Find where the given text appears and provide that cell's center as (X, Y) coordinate. 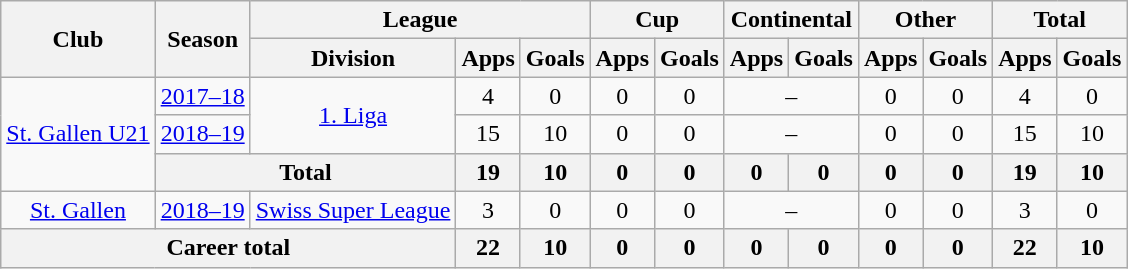
League (420, 20)
Division (353, 58)
St. Gallen (78, 210)
Swiss Super League (353, 210)
Career total (228, 248)
Club (78, 39)
1. Liga (353, 115)
Cup (657, 20)
Continental (791, 20)
Season (202, 39)
St. Gallen U21 (78, 134)
Other (925, 20)
2017–18 (202, 96)
